Return (X, Y) of the center of cell containing provided text 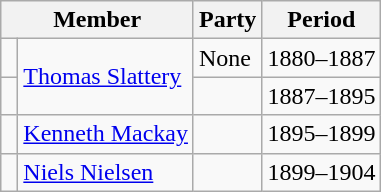
1895–1899 (322, 134)
1880–1887 (322, 58)
Party (227, 20)
None (227, 58)
Thomas Slattery (106, 77)
1887–1895 (322, 96)
Member (98, 20)
Kenneth Mackay (106, 134)
1899–1904 (322, 172)
Period (322, 20)
Niels Nielsen (106, 172)
